Locate the cell with the specified text and output its (X, Y) center coordinate. 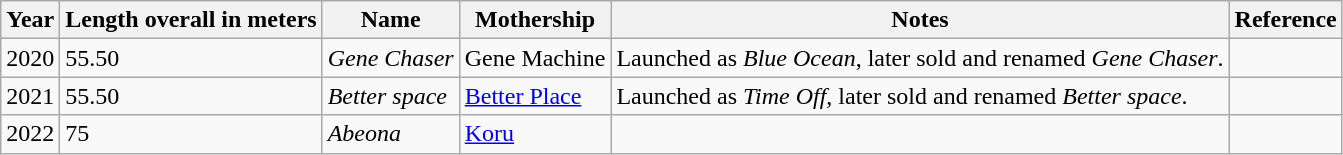
75 (191, 134)
Gene Machine (535, 58)
Length overall in meters (191, 20)
Reference (1286, 20)
Better Place (535, 96)
2020 (30, 58)
Name (390, 20)
Abeona (390, 134)
Year (30, 20)
2022 (30, 134)
Launched as Time Off, later sold and renamed Better space. (920, 96)
Mothership (535, 20)
Launched as Blue Ocean, later sold and renamed Gene Chaser. (920, 58)
Notes (920, 20)
Gene Chaser (390, 58)
Better space (390, 96)
Koru (535, 134)
2021 (30, 96)
